Pinpoint the cell where the given text exists, returning its (x, y) midpoint coordinate. 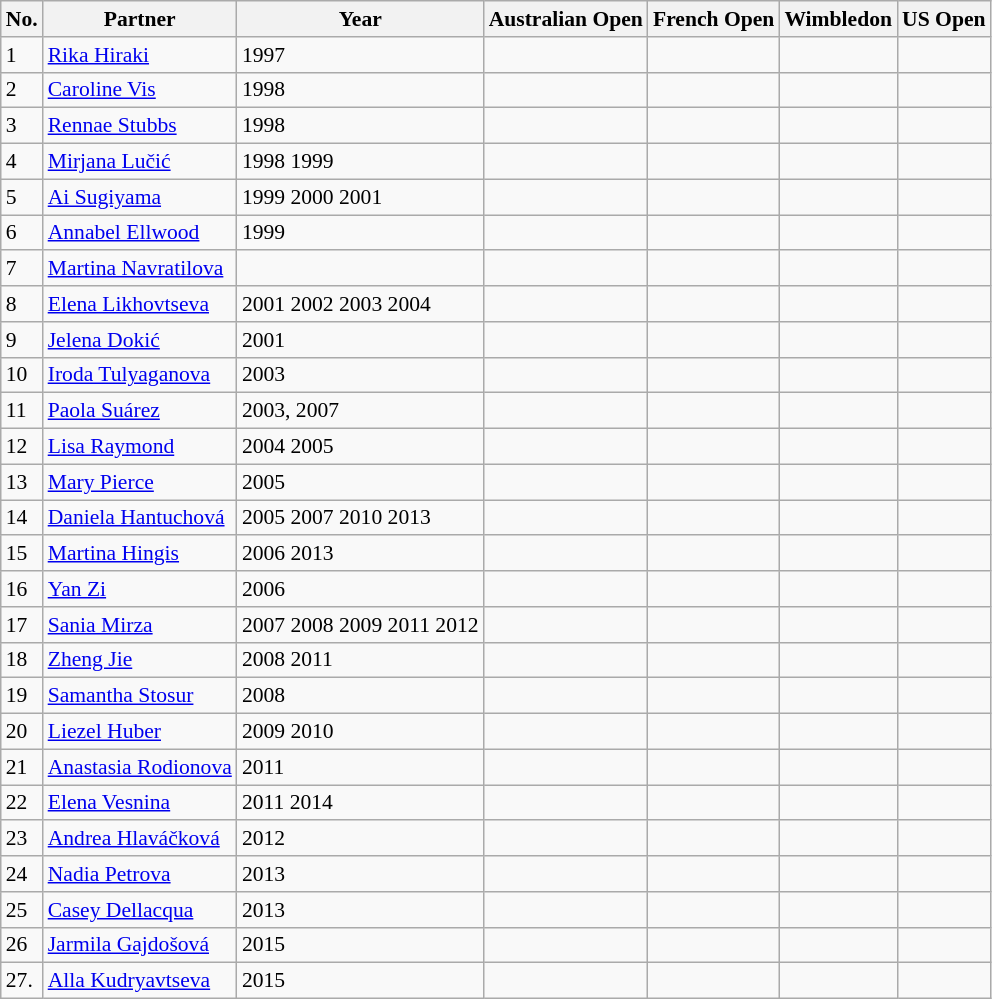
2006 (360, 589)
25 (22, 910)
Sania Mirza (140, 625)
14 (22, 518)
Year (360, 19)
Daniela Hantuchová (140, 518)
Nadia Petrova (140, 874)
Jelena Dokić (140, 340)
Lisa Raymond (140, 447)
Elena Vesnina (140, 803)
Zheng Jie (140, 660)
4 (22, 162)
2007 2008 2009 2011 2012 (360, 625)
21 (22, 767)
1999 2000 2001 (360, 197)
2006 2013 (360, 554)
Mirjana Lučić (140, 162)
22 (22, 803)
Iroda Tulyaganova (140, 375)
No. (22, 19)
2 (22, 90)
Rika Hiraki (140, 55)
Yan Zi (140, 589)
18 (22, 660)
13 (22, 482)
12 (22, 447)
Anastasia Rodionova (140, 767)
Martina Navratilova (140, 269)
Samantha Stosur (140, 696)
7 (22, 269)
Jarmila Gajdošová (140, 945)
17 (22, 625)
20 (22, 732)
Australian Open (566, 19)
2009 2010 (360, 732)
2008 2011 (360, 660)
9 (22, 340)
Wimbledon (838, 19)
23 (22, 839)
Alla Kudryavtseva (140, 981)
Casey Dellacqua (140, 910)
2001 (360, 340)
2012 (360, 839)
1999 (360, 233)
11 (22, 411)
2001 2002 2003 2004 (360, 304)
Liezel Huber (140, 732)
Caroline Vis (140, 90)
2003 (360, 375)
Ai Sugiyama (140, 197)
16 (22, 589)
Andrea Hlaváčková (140, 839)
Rennae Stubbs (140, 126)
8 (22, 304)
2011 (360, 767)
27. (22, 981)
19 (22, 696)
Paola Suárez (140, 411)
French Open (714, 19)
Annabel Ellwood (140, 233)
Mary Pierce (140, 482)
10 (22, 375)
Partner (140, 19)
24 (22, 874)
Martina Hingis (140, 554)
Elena Likhovtseva (140, 304)
3 (22, 126)
2011 2014 (360, 803)
26 (22, 945)
2003, 2007 (360, 411)
2008 (360, 696)
5 (22, 197)
2005 (360, 482)
1 (22, 55)
1997 (360, 55)
6 (22, 233)
2005 2007 2010 2013 (360, 518)
1998 1999 (360, 162)
2004 2005 (360, 447)
US Open (944, 19)
15 (22, 554)
